Output the (x, y) coordinate of the center of the cell containing the given text.  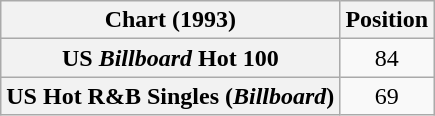
US Hot R&B Singles (Billboard) (170, 96)
69 (387, 96)
Chart (1993) (170, 20)
Position (387, 20)
84 (387, 58)
US Billboard Hot 100 (170, 58)
